Return the [x, y] coordinate for the center point of the cell that contains the specified text.  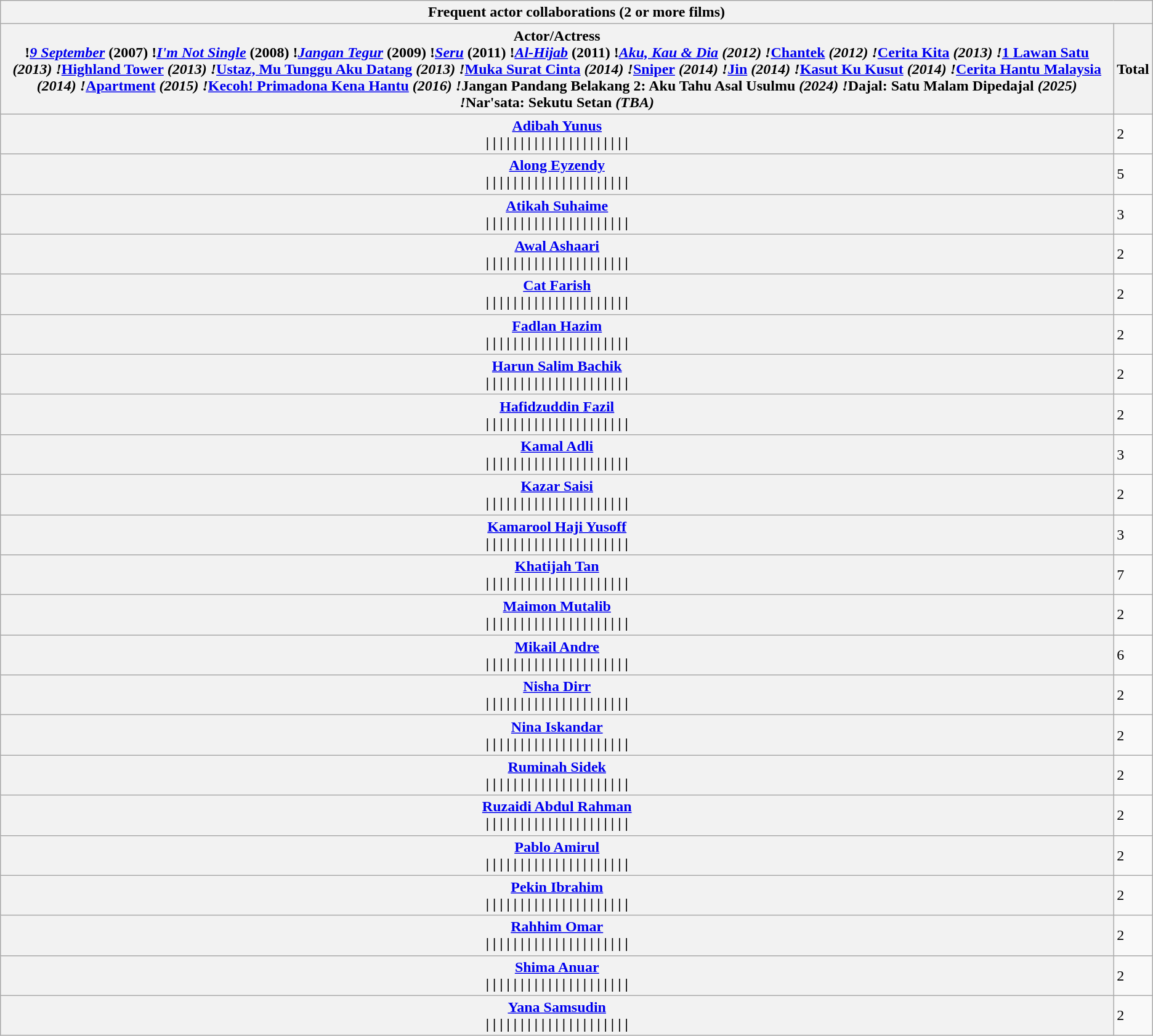
Yana Samsudin | | | | | | | | | | | | | | | | | | | | | [557, 1015]
Total [1133, 69]
Hafidzuddin Fazil | | | | | | | | | | | | | | | | | | | | | [557, 414]
5 [1133, 174]
Ruminah Sidek | | | | | | | | | | | | | | | | | | | | | [557, 775]
Cat Farish | | | | | | | | | | | | | | | | | | | | | [557, 294]
Awal Ashaari | | | | | | | | | | | | | | | | | | | | | [557, 254]
Pablo Amirul | | | | | | | | | | | | | | | | | | | | | [557, 855]
Along Eyzendy | | | | | | | | | | | | | | | | | | | | | [557, 174]
Nisha Dirr | | | | | | | | | | | | | | | | | | | | | [557, 695]
Nina Iskandar | | | | | | | | | | | | | | | | | | | | | [557, 735]
Maimon Mutalib | | | | | | | | | | | | | | | | | | | | | [557, 615]
Rahhim Omar | | | | | | | | | | | | | | | | | | | | | [557, 935]
Mikail Andre | | | | | | | | | | | | | | | | | | | | | [557, 655]
Kamarool Haji Yusoff | | | | | | | | | | | | | | | | | | | | | [557, 535]
Atikah Suhaime | | | | | | | | | | | | | | | | | | | | | [557, 214]
Pekin Ibrahim | | | | | | | | | | | | | | | | | | | | | [557, 896]
Harun Salim Bachik | | | | | | | | | | | | | | | | | | | | | [557, 374]
Kazar Saisi | | | | | | | | | | | | | | | | | | | | | [557, 494]
Kamal Adli | | | | | | | | | | | | | | | | | | | | | [557, 455]
6 [1133, 655]
Adibah Yunus | | | | | | | | | | | | | | | | | | | | | [557, 134]
Shima Anuar | | | | | | | | | | | | | | | | | | | | | [557, 976]
Fadlan Hazim | | | | | | | | | | | | | | | | | | | | | [557, 334]
Khatijah Tan | | | | | | | | | | | | | | | | | | | | | [557, 575]
7 [1133, 575]
Frequent actor collaborations (2 or more films) [576, 12]
Ruzaidi Abdul Rahman | | | | | | | | | | | | | | | | | | | | | [557, 815]
